Extract the [x, y] coordinate from the center of the cell holding the provided text.  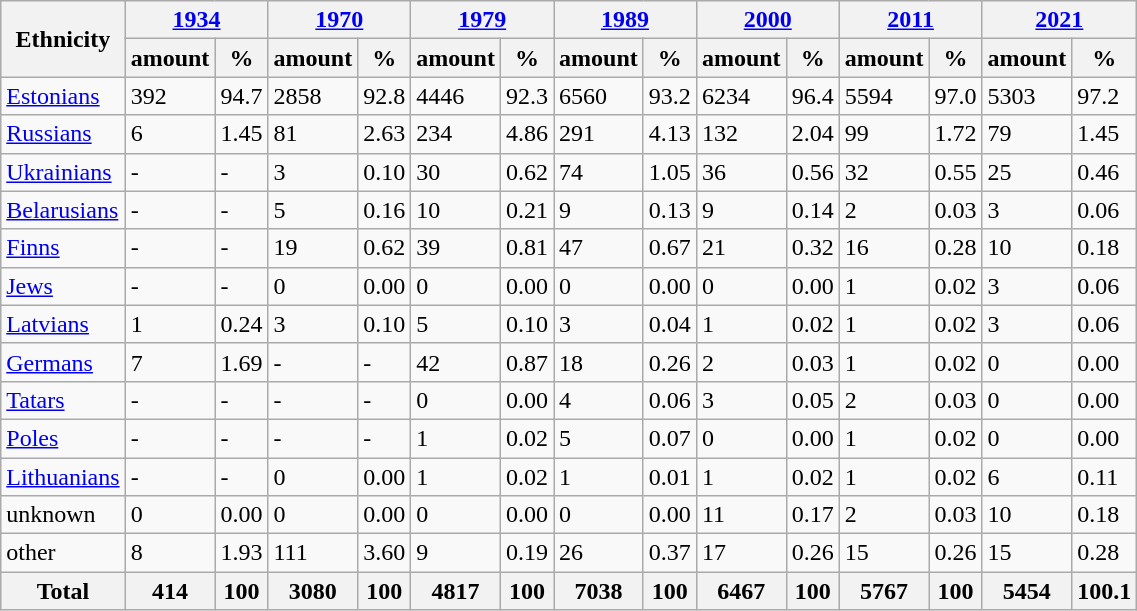
0.01 [670, 477]
47 [599, 248]
Belarusians [63, 210]
7038 [599, 591]
Ethnicity [63, 39]
97.0 [956, 96]
414 [170, 591]
25 [1027, 172]
3080 [313, 591]
Total [63, 591]
97.2 [1104, 96]
0.24 [242, 324]
0.19 [526, 553]
1934 [196, 20]
0.55 [956, 172]
93.2 [670, 96]
Jews [63, 286]
4817 [456, 591]
1.69 [242, 362]
0.67 [670, 248]
1989 [626, 20]
8 [170, 553]
19 [313, 248]
74 [599, 172]
18 [599, 362]
0.11 [1104, 477]
5767 [884, 591]
111 [313, 553]
Tatars [63, 400]
26 [599, 553]
Lithuanians [63, 477]
3.60 [384, 553]
2.04 [812, 134]
2000 [768, 20]
Finns [63, 248]
5454 [1027, 591]
99 [884, 134]
Russians [63, 134]
Estonians [63, 96]
2.63 [384, 134]
0.17 [812, 515]
11 [741, 515]
2011 [910, 20]
Poles [63, 438]
0.16 [384, 210]
2021 [1060, 20]
42 [456, 362]
32 [884, 172]
0.32 [812, 248]
92.8 [384, 96]
0.46 [1104, 172]
0.07 [670, 438]
0.87 [526, 362]
92.3 [526, 96]
4446 [456, 96]
17 [741, 553]
0.21 [526, 210]
0.56 [812, 172]
unknown [63, 515]
Ukrainians [63, 172]
39 [456, 248]
0.37 [670, 553]
132 [741, 134]
0.13 [670, 210]
234 [456, 134]
4 [599, 400]
1.05 [670, 172]
Latvians [63, 324]
81 [313, 134]
30 [456, 172]
0.14 [812, 210]
16 [884, 248]
0.04 [670, 324]
1.93 [242, 553]
36 [741, 172]
96.4 [812, 96]
1979 [482, 20]
1970 [340, 20]
7 [170, 362]
21 [741, 248]
0.05 [812, 400]
Germans [63, 362]
0.81 [526, 248]
100.1 [1104, 591]
4.86 [526, 134]
5303 [1027, 96]
291 [599, 134]
6234 [741, 96]
6560 [599, 96]
5594 [884, 96]
79 [1027, 134]
2858 [313, 96]
other [63, 553]
6467 [741, 591]
4.13 [670, 134]
94.7 [242, 96]
1.72 [956, 134]
392 [170, 96]
